Find where the given text appears and provide that cell's center as [x, y] coordinate. 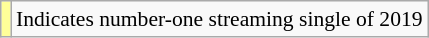
Indicates number-one streaming single of 2019 [220, 19]
